Locate the cell with the specified text and output its [x, y] center coordinate. 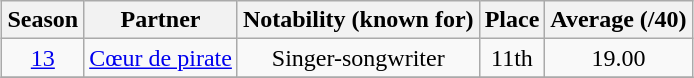
Singer-songwriter [358, 58]
13 [43, 58]
Cœur de pirate [161, 58]
Notability (known for) [358, 20]
11th [512, 58]
Average (/40) [618, 20]
Partner [161, 20]
Season [43, 20]
Place [512, 20]
19.00 [618, 58]
